Pinpoint the cell where the given text exists, returning its [x, y] midpoint coordinate. 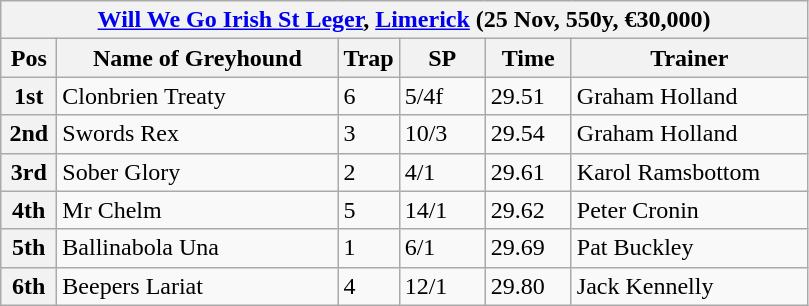
Time [528, 58]
Pat Buckley [689, 248]
29.80 [528, 286]
4 [368, 286]
Beepers Lariat [198, 286]
Clonbrien Treaty [198, 96]
12/1 [442, 286]
2 [368, 172]
Trainer [689, 58]
4th [29, 210]
Trap [368, 58]
5 [368, 210]
29.51 [528, 96]
3rd [29, 172]
1st [29, 96]
14/1 [442, 210]
29.69 [528, 248]
5th [29, 248]
29.54 [528, 134]
3 [368, 134]
Sober Glory [198, 172]
Name of Greyhound [198, 58]
Karol Ramsbottom [689, 172]
SP [442, 58]
Mr Chelm [198, 210]
Ballinabola Una [198, 248]
10/3 [442, 134]
29.62 [528, 210]
5/4f [442, 96]
6/1 [442, 248]
Will We Go Irish St Leger, Limerick (25 Nov, 550y, €30,000) [404, 20]
Peter Cronin [689, 210]
2nd [29, 134]
4/1 [442, 172]
Swords Rex [198, 134]
6 [368, 96]
1 [368, 248]
6th [29, 286]
29.61 [528, 172]
Pos [29, 58]
Jack Kennelly [689, 286]
